Search for the cell housing the specified text and yield its [x, y] center coordinate. 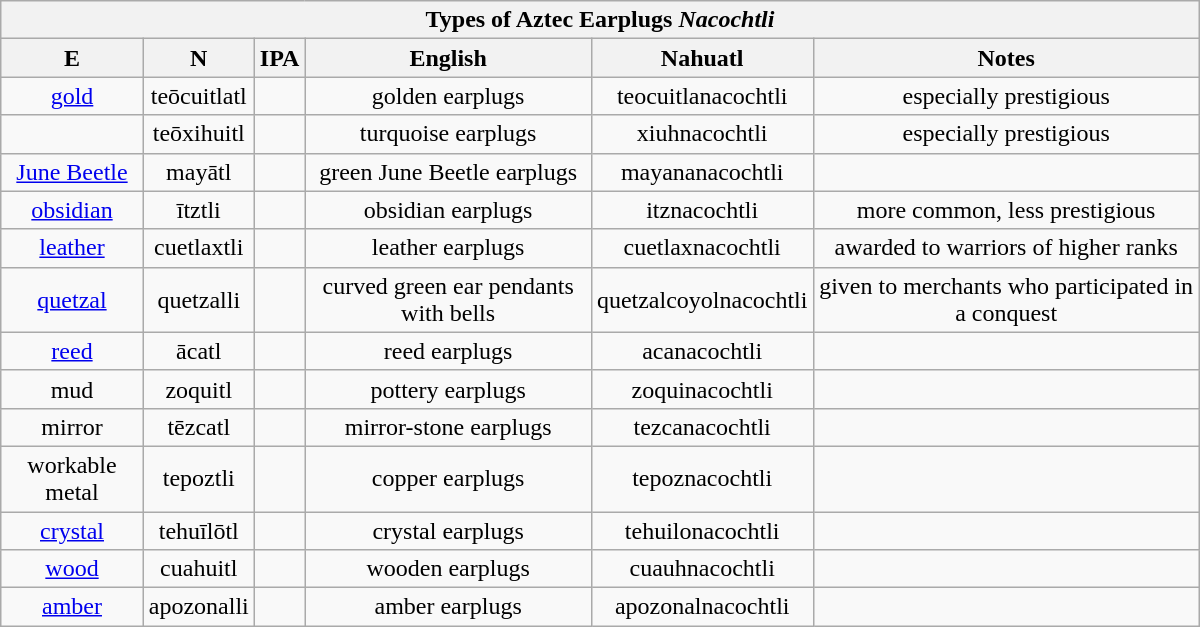
E [72, 58]
tehuilonacochtli [702, 531]
Types of Aztec Earplugs Nacochtli [600, 20]
apozonalnacochtli [702, 607]
ācatl [198, 351]
reed earplugs [448, 351]
ītztli [198, 210]
mirror-stone earplugs [448, 427]
reed [72, 351]
mud [72, 389]
itznacochtli [702, 210]
quetzalcoyolnacochtli [702, 300]
English [448, 58]
given to merchants who participated in a conquest [1006, 300]
crystal [72, 531]
amber [72, 607]
more common, less prestigious [1006, 210]
amber earplugs [448, 607]
tepoznacochtli [702, 478]
cuetlaxnacochtli [702, 248]
obsidian earplugs [448, 210]
copper earplugs [448, 478]
Notes [1006, 58]
tēzcatl [198, 427]
obsidian [72, 210]
xiuhnacochtli [702, 134]
teōxihuitl [198, 134]
mirror [72, 427]
cuahuitl [198, 569]
cuauhnacochtli [702, 569]
cuetlaxtli [198, 248]
wood [72, 569]
teocuitlanacochtli [702, 96]
quetzalli [198, 300]
tezcanacochtli [702, 427]
tehuīlōtl [198, 531]
apozonalli [198, 607]
IPA [280, 58]
awarded to warriors of higher ranks [1006, 248]
green June Beetle earplugs [448, 172]
wooden earplugs [448, 569]
leather earplugs [448, 248]
acanacochtli [702, 351]
Nahuatl [702, 58]
golden earplugs [448, 96]
pottery earplugs [448, 389]
leather [72, 248]
zoquitl [198, 389]
curved green ear pendants with bells [448, 300]
N [198, 58]
teōcuitlatl [198, 96]
zoquinacochtli [702, 389]
gold [72, 96]
mayātl [198, 172]
tepoztli [198, 478]
crystal earplugs [448, 531]
mayananacochtli [702, 172]
workable metal [72, 478]
turquoise earplugs [448, 134]
quetzal [72, 300]
June Beetle [72, 172]
